Pinpoint the cell where the given text exists, returning its [X, Y] midpoint coordinate. 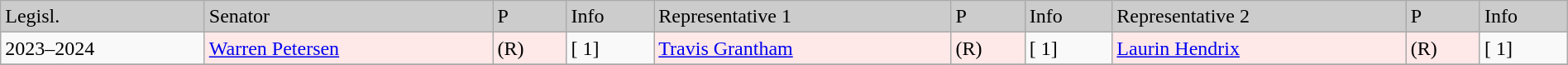
Senator [349, 17]
Representative 1 [802, 17]
2023–2024 [103, 48]
Legisl. [103, 17]
Laurin Hendrix [1259, 48]
Warren Petersen [349, 48]
Travis Grantham [802, 48]
Representative 2 [1259, 17]
